Determine the (x, y) coordinate at the center of the cell enclosing the given text.  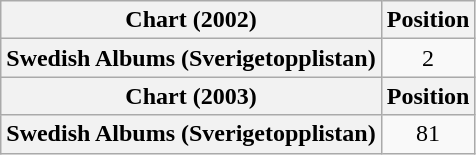
Chart (2003) (191, 96)
Chart (2002) (191, 20)
81 (428, 134)
2 (428, 58)
